Capture the cell that displays the provided text and extract its [X, Y] central coordinate. 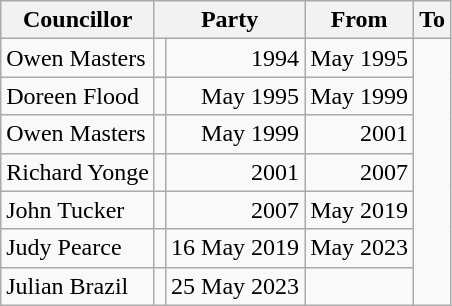
1994 [236, 58]
Richard Yonge [78, 172]
John Tucker [78, 210]
From [360, 20]
May 2023 [360, 248]
Judy Pearce [78, 248]
To [432, 20]
Doreen Flood [78, 96]
Julian Brazil [78, 286]
25 May 2023 [236, 286]
Party [229, 20]
May 2019 [360, 210]
16 May 2019 [236, 248]
Councillor [78, 20]
